Capture the cell that displays the provided text and extract its [X, Y] central coordinate. 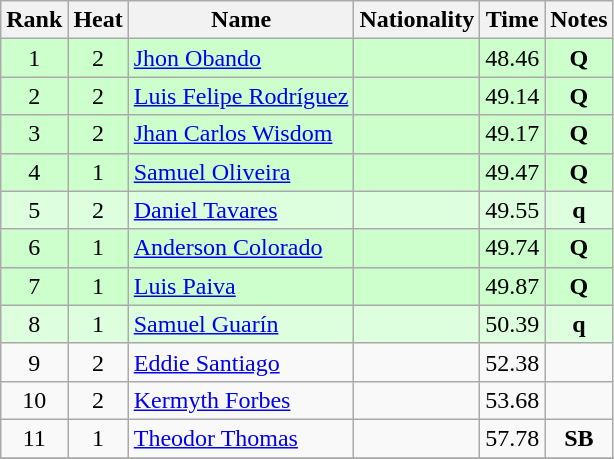
Time [512, 20]
7 [34, 286]
Luis Felipe Rodríguez [241, 96]
Rank [34, 20]
5 [34, 210]
49.87 [512, 286]
48.46 [512, 58]
Eddie Santiago [241, 362]
49.14 [512, 96]
Kermyth Forbes [241, 400]
3 [34, 134]
Luis Paiva [241, 286]
Name [241, 20]
Notes [579, 20]
53.68 [512, 400]
Nationality [417, 20]
49.55 [512, 210]
Heat [98, 20]
Theodor Thomas [241, 438]
10 [34, 400]
57.78 [512, 438]
4 [34, 172]
SB [579, 438]
6 [34, 248]
11 [34, 438]
49.74 [512, 248]
52.38 [512, 362]
49.47 [512, 172]
50.39 [512, 324]
Jhan Carlos Wisdom [241, 134]
Samuel Guarín [241, 324]
Jhon Obando [241, 58]
8 [34, 324]
49.17 [512, 134]
Daniel Tavares [241, 210]
9 [34, 362]
Samuel Oliveira [241, 172]
Anderson Colorado [241, 248]
